From the cell containing the given text, extract its center point as [x, y] coordinate. 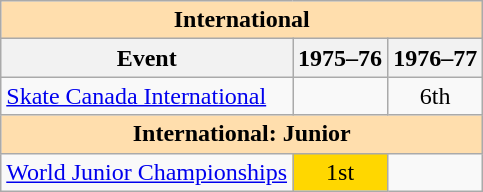
International [242, 20]
6th [436, 96]
World Junior Championships [147, 172]
1976–77 [436, 58]
International: Junior [242, 134]
Event [147, 58]
1st [340, 172]
1975–76 [340, 58]
Skate Canada International [147, 96]
